Pinpoint the cell where the given text exists, returning its [X, Y] midpoint coordinate. 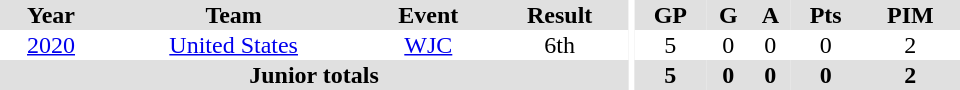
2020 [51, 45]
G [728, 15]
Result [560, 15]
GP [670, 15]
WJC [428, 45]
Team [234, 15]
A [770, 15]
Pts [826, 15]
Year [51, 15]
Event [428, 15]
United States [234, 45]
Junior totals [314, 75]
PIM [910, 15]
6th [560, 45]
